Locate the cell with the specified text and output its [x, y] center coordinate. 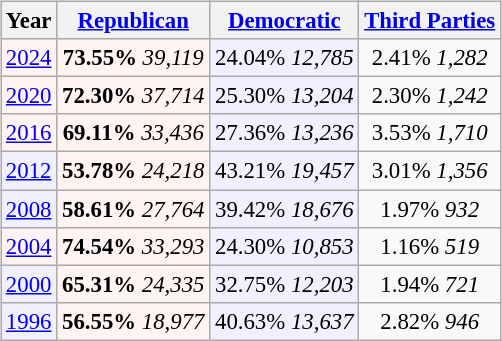
2.30% 1,242 [430, 96]
73.55% 39,119 [134, 58]
24.04% 12,785 [284, 58]
2.82% 946 [430, 321]
2004 [29, 246]
32.75% 12,203 [284, 284]
25.30% 13,204 [284, 96]
27.36% 13,236 [284, 133]
1996 [29, 321]
2012 [29, 171]
56.55% 18,977 [134, 321]
Democratic [284, 21]
40.63% 13,637 [284, 321]
2000 [29, 284]
3.53% 1,710 [430, 133]
53.78% 24,218 [134, 171]
24.30% 10,853 [284, 246]
3.01% 1,356 [430, 171]
58.61% 27,764 [134, 209]
Republican [134, 21]
69.11% 33,436 [134, 133]
39.42% 18,676 [284, 209]
2020 [29, 96]
Third Parties [430, 21]
65.31% 24,335 [134, 284]
1.16% 519 [430, 246]
74.54% 33,293 [134, 246]
Year [29, 21]
43.21% 19,457 [284, 171]
2008 [29, 209]
1.97% 932 [430, 209]
2024 [29, 58]
72.30% 37,714 [134, 96]
2.41% 1,282 [430, 58]
2016 [29, 133]
1.94% 721 [430, 284]
